Return the [x, y] coordinate for the center point of the cell that contains the specified text.  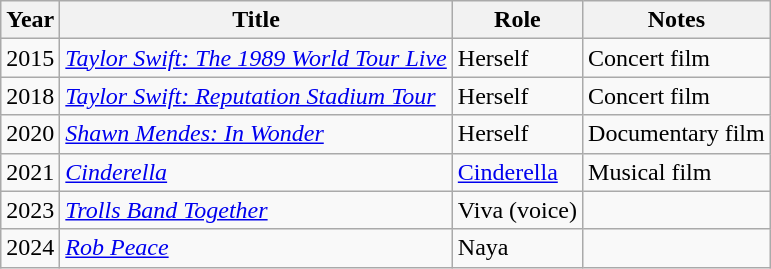
Taylor Swift: Reputation Stadium Tour [256, 96]
Viva (voice) [517, 210]
Musical film [677, 172]
Trolls Band Together [256, 210]
Shawn Mendes: In Wonder [256, 134]
2020 [30, 134]
Rob Peace [256, 248]
Documentary film [677, 134]
2023 [30, 210]
Role [517, 20]
2018 [30, 96]
Taylor Swift: The 1989 World Tour Live [256, 58]
2024 [30, 248]
Title [256, 20]
Naya [517, 248]
Year [30, 20]
Notes [677, 20]
2015 [30, 58]
2021 [30, 172]
